Identify which cell holds the provided text, then report its (x, y) central coordinate. 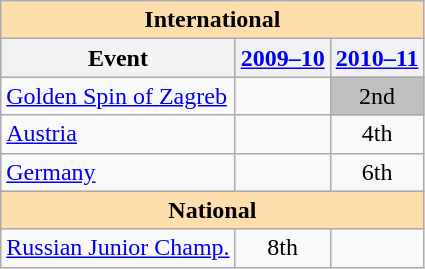
Event (118, 58)
Austria (118, 134)
2nd (377, 96)
Golden Spin of Zagreb (118, 96)
2010–11 (377, 58)
Germany (118, 172)
6th (377, 172)
International (212, 20)
4th (377, 134)
2009–10 (282, 58)
8th (282, 248)
Russian Junior Champ. (118, 248)
National (212, 210)
